For the text-containing cell, return its midpoint in [x, y] coordinate format. 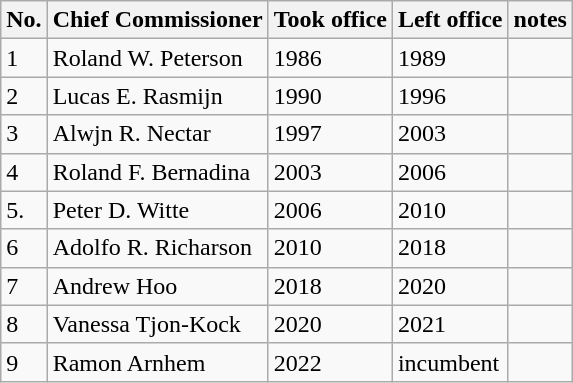
2 [24, 96]
1996 [450, 96]
Chief Commissioner [158, 20]
4 [24, 172]
1986 [330, 58]
Left office [450, 20]
No. [24, 20]
8 [24, 324]
2021 [450, 324]
7 [24, 286]
Adolfo R. Richarson [158, 248]
1990 [330, 96]
1 [24, 58]
Roland F. Bernadina [158, 172]
notes [540, 20]
1989 [450, 58]
incumbent [450, 362]
Andrew Hoo [158, 286]
6 [24, 248]
Took office [330, 20]
5. [24, 210]
9 [24, 362]
3 [24, 134]
Lucas E. Rasmijn [158, 96]
Ramon Arnhem [158, 362]
Roland W. Peterson [158, 58]
Vanessa Tjon-Kock [158, 324]
1997 [330, 134]
Peter D. Witte [158, 210]
Alwjn R. Nectar [158, 134]
2022 [330, 362]
